Pinpoint the cell where the given text exists, returning its (X, Y) midpoint coordinate. 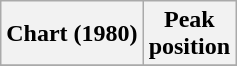
Chart (1980) (72, 34)
Peak position (189, 34)
